For the text-containing cell, return its midpoint in (x, y) coordinate format. 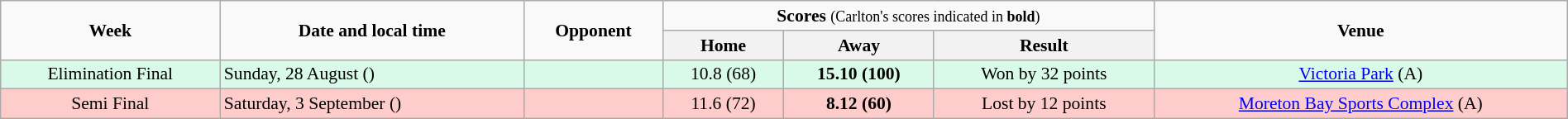
Saturday, 3 September () (372, 104)
Date and local time (372, 30)
Lost by 12 points (1044, 104)
Result (1044, 45)
Scores (Carlton's scores indicated in bold) (908, 16)
Elimination Final (111, 74)
8.12 (60) (859, 104)
Opponent (594, 30)
15.10 (100) (859, 74)
Home (723, 45)
Venue (1360, 30)
Sunday, 28 August () (372, 74)
Away (859, 45)
10.8 (68) (723, 74)
Moreton Bay Sports Complex (A) (1360, 104)
Won by 32 points (1044, 74)
11.6 (72) (723, 104)
Semi Final (111, 104)
Week (111, 30)
Victoria Park (A) (1360, 74)
